Provide the (x, y) coordinate of the cell's center where the given text is located.  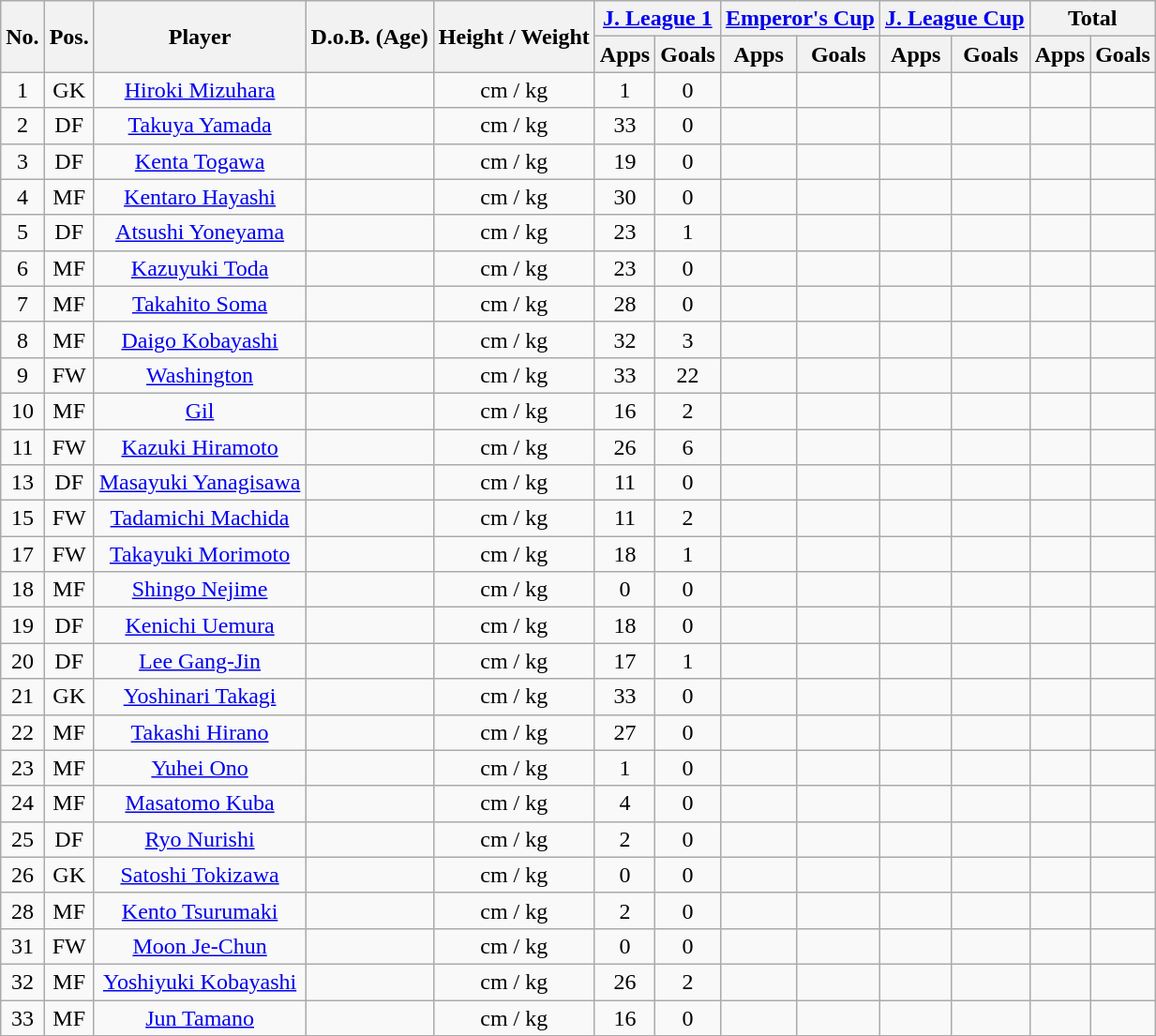
Yuhei Ono (200, 768)
Atsushi Yoneyama (200, 233)
Jun Tamano (200, 1017)
7 (23, 304)
15 (23, 518)
J. League Cup (954, 19)
Kento Tsurumaki (200, 910)
Height / Weight (514, 37)
Player (200, 37)
30 (624, 197)
Takashi Hirano (200, 732)
No. (23, 37)
Kenta Togawa (200, 161)
Daigo Kobayashi (200, 339)
Ryo Nurishi (200, 839)
25 (23, 839)
Kentaro Hayashi (200, 197)
Tadamichi Machida (200, 518)
9 (23, 375)
Gil (200, 411)
Kazuki Hiramoto (200, 447)
Yoshiyuki Kobayashi (200, 982)
J. League 1 (657, 19)
Emperor's Cup (800, 19)
Kenichi Uemura (200, 625)
D.o.B. (Age) (369, 37)
Takuya Yamada (200, 126)
31 (23, 946)
Takayuki Morimoto (200, 554)
Yoshinari Takagi (200, 697)
20 (23, 661)
21 (23, 697)
27 (624, 732)
Hiroki Mizuhara (200, 90)
Kazuyuki Toda (200, 268)
Masatomo Kuba (200, 803)
Masayuki Yanagisawa (200, 483)
5 (23, 233)
Satoshi Tokizawa (200, 875)
24 (23, 803)
Moon Je-Chun (200, 946)
13 (23, 483)
Total (1092, 19)
Takahito Soma (200, 304)
Washington (200, 375)
Pos. (69, 37)
8 (23, 339)
Lee Gang-Jin (200, 661)
10 (23, 411)
Shingo Nejime (200, 590)
